Return the (x, y) coordinate for the center point of the cell that contains the specified text.  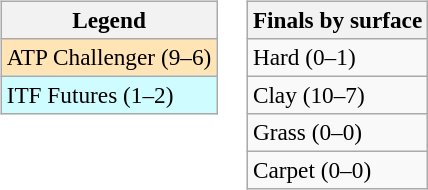
Carpet (0–0) (337, 171)
Grass (0–0) (337, 133)
ATP Challenger (9–6) (108, 57)
Clay (10–7) (337, 95)
Hard (0–1) (337, 57)
ITF Futures (1–2) (108, 95)
Legend (108, 20)
Finals by surface (337, 20)
